Capture the cell that displays the provided text and extract its [x, y] central coordinate. 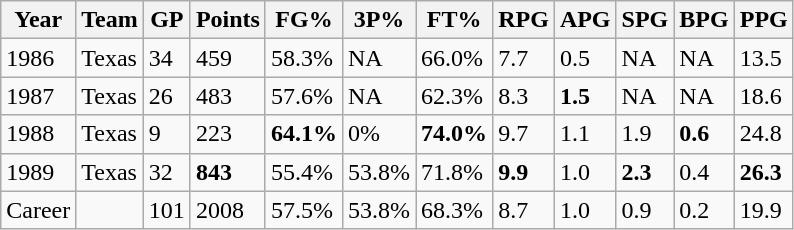
1986 [38, 58]
Career [38, 210]
0.5 [585, 58]
34 [166, 58]
24.8 [764, 134]
57.6% [304, 96]
18.6 [764, 96]
9.9 [524, 172]
9 [166, 134]
9.7 [524, 134]
1987 [38, 96]
55.4% [304, 172]
8.7 [524, 210]
26.3 [764, 172]
1.9 [645, 134]
74.0% [454, 134]
32 [166, 172]
1.1 [585, 134]
APG [585, 20]
FT% [454, 20]
SPG [645, 20]
0.4 [704, 172]
68.3% [454, 210]
0.2 [704, 210]
0.6 [704, 134]
PPG [764, 20]
RPG [524, 20]
71.8% [454, 172]
19.9 [764, 210]
GP [166, 20]
459 [228, 58]
Year [38, 20]
1988 [38, 134]
843 [228, 172]
57.5% [304, 210]
66.0% [454, 58]
1989 [38, 172]
62.3% [454, 96]
0% [378, 134]
Team [110, 20]
Points [228, 20]
7.7 [524, 58]
2008 [228, 210]
2.3 [645, 172]
13.5 [764, 58]
0.9 [645, 210]
3P% [378, 20]
223 [228, 134]
64.1% [304, 134]
8.3 [524, 96]
101 [166, 210]
58.3% [304, 58]
483 [228, 96]
26 [166, 96]
BPG [704, 20]
1.5 [585, 96]
FG% [304, 20]
